Pinpoint the cell where the given text exists, returning its [X, Y] midpoint coordinate. 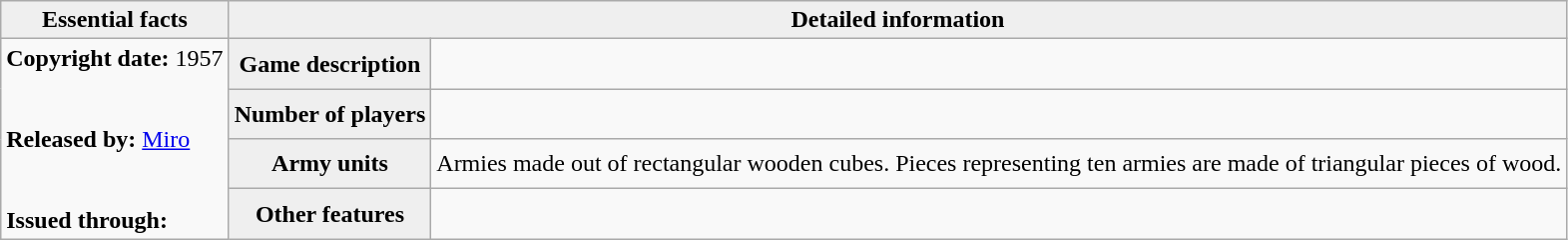
Armies made out of rectangular wooden cubes. Pieces representing ten armies are made of triangular pieces of wood. [999, 164]
Essential facts [115, 20]
Other features [329, 214]
Number of players [329, 114]
Game description [329, 64]
Copyright date: 1957 Released by: Miro Issued through: [115, 139]
Army units [329, 164]
Detailed information [898, 20]
